Search for the cell housing the specified text and yield its [X, Y] center coordinate. 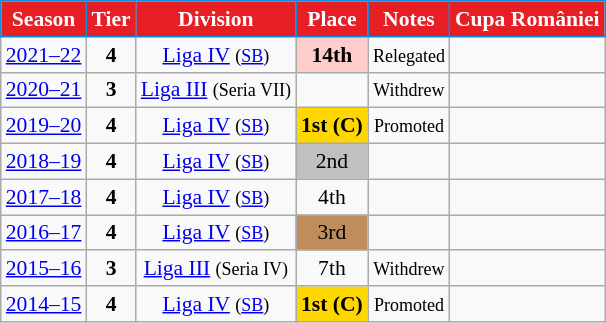
2014–15 [44, 304]
2nd [332, 162]
2019–20 [44, 126]
Division [216, 19]
2017–18 [44, 197]
4th [332, 197]
7th [332, 269]
2020–21 [44, 90]
2021–22 [44, 55]
Cupa României [528, 19]
Notes [409, 19]
Place [332, 19]
2015–16 [44, 269]
Liga III (Seria VII) [216, 90]
3rd [332, 233]
14th [332, 55]
Tier [110, 19]
Season [44, 19]
2018–19 [44, 162]
2016–17 [44, 233]
Relegated [409, 55]
Liga III (Seria IV) [216, 269]
